For the text-containing cell, return its midpoint in [x, y] coordinate format. 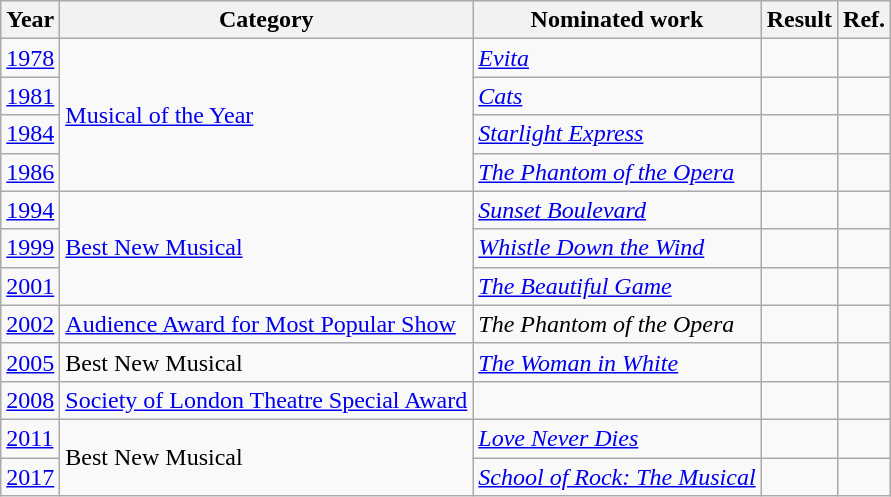
2008 [30, 400]
2005 [30, 362]
Category [266, 20]
Audience Award for Most Popular Show [266, 324]
Nominated work [617, 20]
1984 [30, 134]
The Woman in White [617, 362]
1994 [30, 210]
School of Rock: The Musical [617, 477]
1986 [30, 172]
1999 [30, 248]
Cats [617, 96]
Ref. [864, 20]
2011 [30, 438]
2002 [30, 324]
Society of London Theatre Special Award [266, 400]
Starlight Express [617, 134]
2017 [30, 477]
1981 [30, 96]
Result [799, 20]
Year [30, 20]
Evita [617, 58]
Love Never Dies [617, 438]
The Beautiful Game [617, 286]
1978 [30, 58]
Musical of the Year [266, 115]
Whistle Down the Wind [617, 248]
2001 [30, 286]
Sunset Boulevard [617, 210]
